Extract the [x, y] coordinate from the center of the cell holding the provided text.  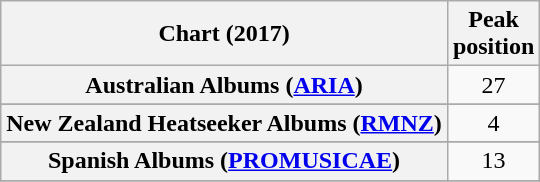
Chart (2017) [224, 34]
13 [493, 161]
Australian Albums (ARIA) [224, 85]
27 [493, 85]
4 [493, 123]
New Zealand Heatseeker Albums (RMNZ) [224, 123]
Spanish Albums (PROMUSICAE) [224, 161]
Peak position [493, 34]
